Return (X, Y) of the center of cell containing provided text 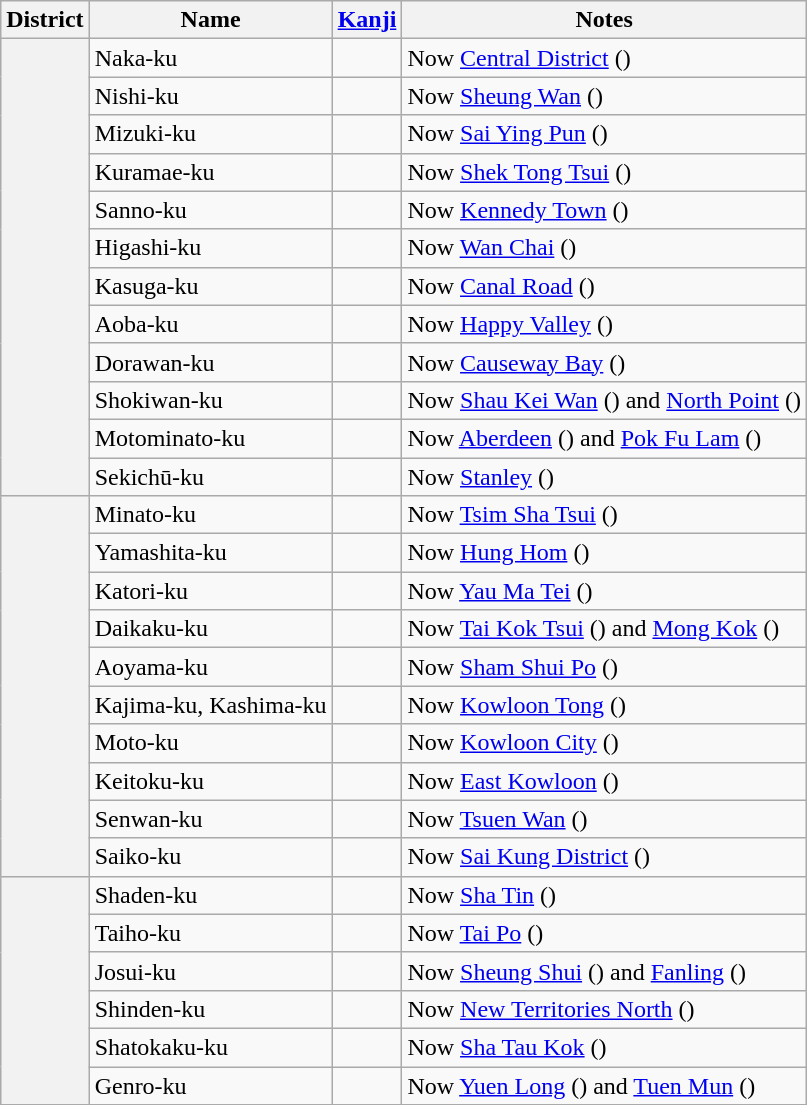
Dorawan-ku (210, 362)
Now Kowloon Tong () (604, 705)
Kasuga-ku (210, 286)
Sanno-ku (210, 210)
Now Canal Road () (604, 286)
Now Shek Tong Tsui () (604, 172)
Now Sha Tau Kok () (604, 1047)
Now Sham Shui Po () (604, 667)
Now Causeway Bay () (604, 362)
Now Hung Hom () (604, 553)
Now Tsuen Wan () (604, 819)
Now Central District () (604, 58)
Now Tsim Sha Tsui () (604, 515)
Now Kowloon City () (604, 743)
Aoba-ku (210, 324)
Now Happy Valley () (604, 324)
Katori-ku (210, 591)
Motominato-ku (210, 438)
Daikaku-ku (210, 629)
Senwan-ku (210, 819)
Now Aberdeen () and Pok Fu Lam () (604, 438)
Kajima-ku, Kashima-ku (210, 705)
Keitoku-ku (210, 781)
Shatokaku-ku (210, 1047)
Shinden-ku (210, 1009)
Now Shau Kei Wan () and North Point () (604, 400)
Name (210, 20)
Genro-ku (210, 1085)
Shaden-ku (210, 895)
Now Kennedy Town () (604, 210)
Yamashita-ku (210, 553)
Now Stanley () (604, 477)
Higashi-ku (210, 248)
Saiko-ku (210, 857)
Shokiwan-ku (210, 400)
Nishi-ku (210, 96)
District (45, 20)
Now Tai Kok Tsui () and Mong Kok () (604, 629)
Kanji (367, 20)
Now Sheung Shui () and Fanling () (604, 971)
Minato-ku (210, 515)
Now Sha Tin () (604, 895)
Aoyama-ku (210, 667)
Mizuki-ku (210, 134)
Naka-ku (210, 58)
Now Sheung Wan () (604, 96)
Josui-ku (210, 971)
Now Yau Ma Tei () (604, 591)
Now East Kowloon () (604, 781)
Sekichū-ku (210, 477)
Now Wan Chai () (604, 248)
Moto-ku (210, 743)
Now Sai Ying Pun () (604, 134)
Now Sai Kung District () (604, 857)
Taiho-ku (210, 933)
Notes (604, 20)
Now Tai Po () (604, 933)
Now Yuen Long () and Tuen Mun () (604, 1085)
Kuramae-ku (210, 172)
Now New Territories North () (604, 1009)
